Scan for the cell matching the given text and deliver its (x, y) coordinate at center. 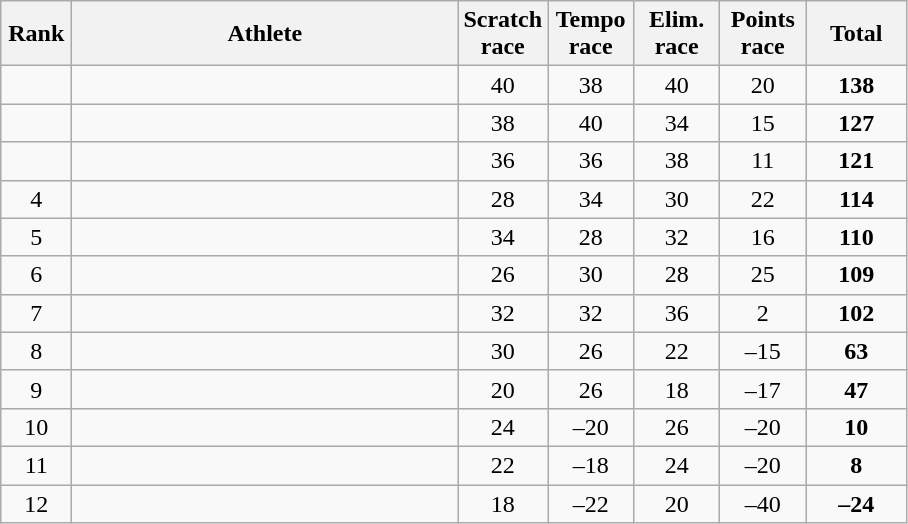
–22 (591, 503)
–15 (763, 351)
Athlete (265, 34)
Elim.race (677, 34)
109 (856, 275)
6 (36, 275)
25 (763, 275)
5 (36, 237)
138 (856, 85)
Total (856, 34)
47 (856, 389)
15 (763, 123)
121 (856, 161)
12 (36, 503)
7 (36, 313)
–18 (591, 465)
2 (763, 313)
114 (856, 199)
–24 (856, 503)
16 (763, 237)
102 (856, 313)
Pointsrace (763, 34)
127 (856, 123)
Rank (36, 34)
Scratchrace (503, 34)
63 (856, 351)
9 (36, 389)
4 (36, 199)
Temporace (591, 34)
–17 (763, 389)
110 (856, 237)
–40 (763, 503)
